Scan for the cell matching the given text and deliver its [x, y] coordinate at center. 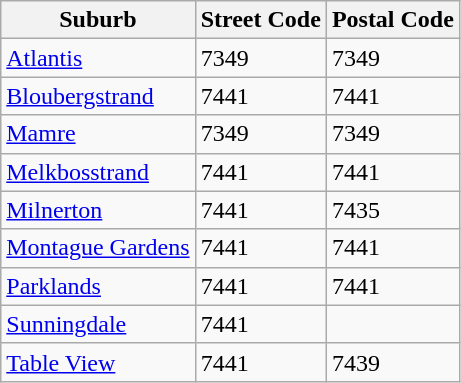
Street Code [260, 20]
Mamre [98, 134]
Sunningdale [98, 324]
Melkbosstrand [98, 172]
7435 [392, 210]
Montague Gardens [98, 248]
Suburb [98, 20]
Parklands [98, 286]
Table View [98, 362]
7439 [392, 362]
Postal Code [392, 20]
Bloubergstrand [98, 96]
Milnerton [98, 210]
Atlantis [98, 58]
